Capture the cell that displays the provided text and extract its (x, y) central coordinate. 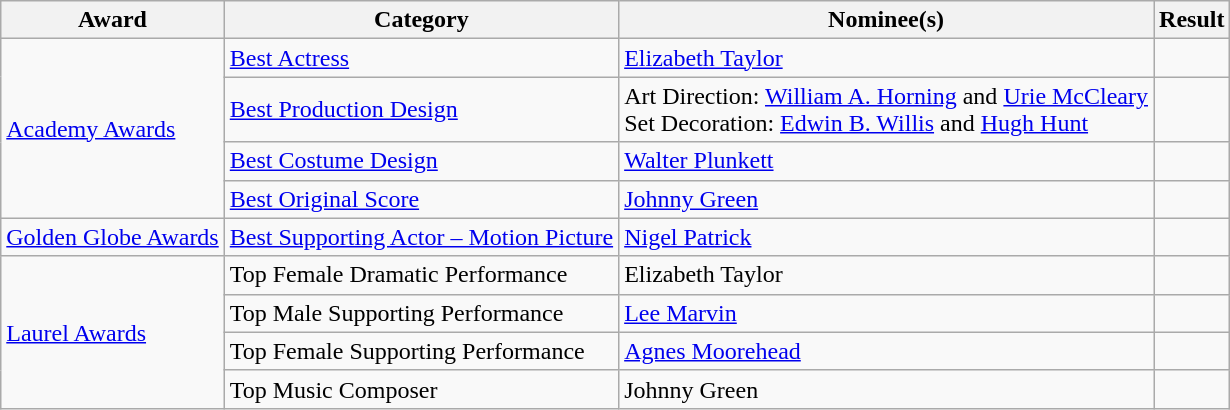
Top Female Supporting Performance (421, 351)
Nigel Patrick (886, 237)
Result (1192, 20)
Best Costume Design (421, 161)
Nominee(s) (886, 20)
Best Actress (421, 58)
Laurel Awards (113, 332)
Walter Plunkett (886, 161)
Academy Awards (113, 128)
Lee Marvin (886, 313)
Award (113, 20)
Art Direction: William A. Horning and Urie McCleary Set Decoration: Edwin B. Willis and Hugh Hunt (886, 110)
Top Music Composer (421, 389)
Agnes Moorehead (886, 351)
Top Female Dramatic Performance (421, 275)
Golden Globe Awards (113, 237)
Best Supporting Actor – Motion Picture (421, 237)
Best Production Design (421, 110)
Category (421, 20)
Top Male Supporting Performance (421, 313)
Best Original Score (421, 199)
